Find where the given text appears and provide that cell's center as (X, Y) coordinate. 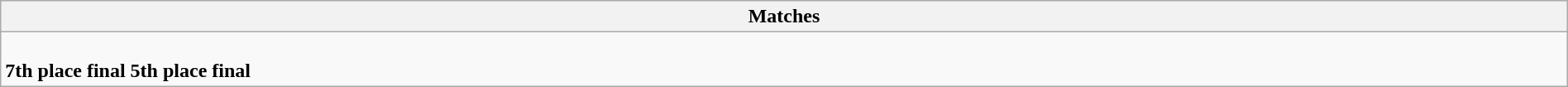
7th place final 5th place final (784, 60)
Matches (784, 17)
